Scan for the cell matching the given text and deliver its (x, y) coordinate at center. 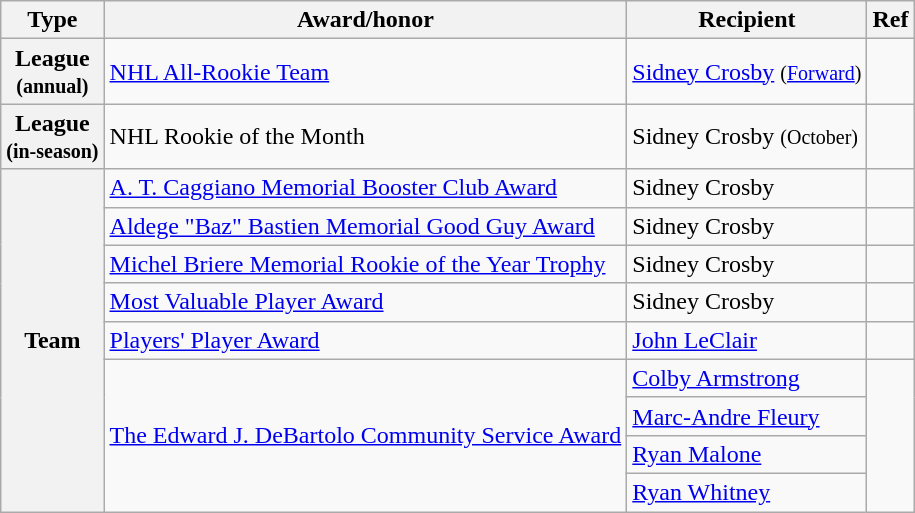
Marc-Andre Fleury (747, 416)
Ref (890, 20)
Recipient (747, 20)
Players' Player Award (366, 340)
A. T. Caggiano Memorial Booster Club Award (366, 188)
The Edward J. DeBartolo Community Service Award (366, 435)
Award/honor (366, 20)
Aldege "Baz" Bastien Memorial Good Guy Award (366, 226)
Sidney Crosby (Forward) (747, 72)
Sidney Crosby (October) (747, 136)
John LeClair (747, 340)
Type (52, 20)
Most Valuable Player Award (366, 302)
League(in-season) (52, 136)
Ryan Malone (747, 454)
Ryan Whitney (747, 492)
NHL Rookie of the Month (366, 136)
Colby Armstrong (747, 378)
NHL All-Rookie Team (366, 72)
Team (52, 340)
Michel Briere Memorial Rookie of the Year Trophy (366, 264)
League(annual) (52, 72)
